Extract the [X, Y] coordinate from the center of the cell holding the provided text.  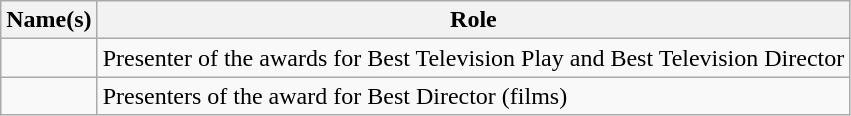
Role [474, 20]
Presenters of the award for Best Director (films) [474, 96]
Name(s) [49, 20]
Presenter of the awards for Best Television Play and Best Television Director [474, 58]
